Output the (X, Y) coordinate of the center of the cell containing the given text.  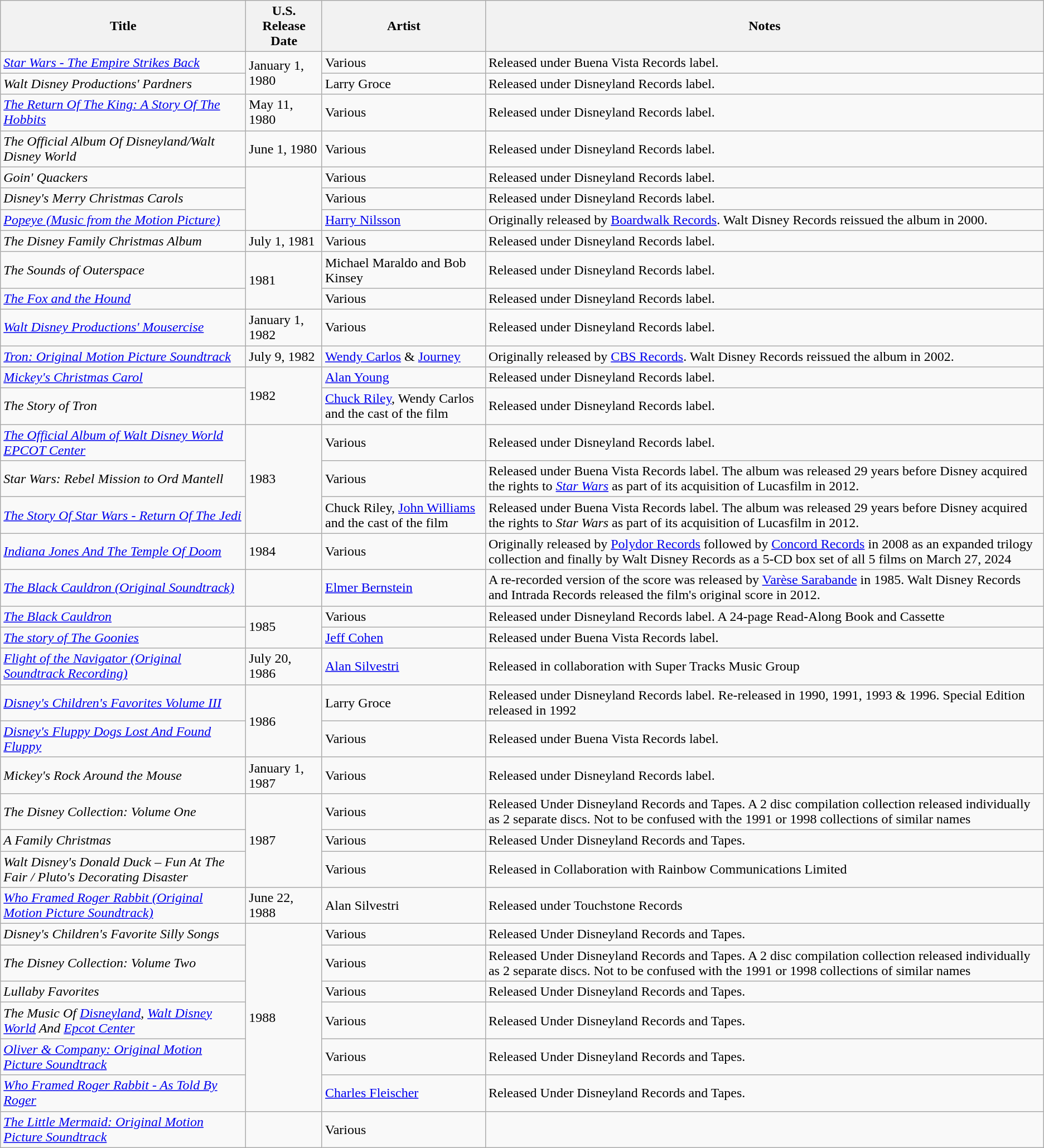
Tron: Original Motion Picture Soundtrack (123, 356)
Elmer Bernstein (404, 588)
Who Framed Roger Rabbit - As Told By Roger (123, 1093)
June 1, 1980 (284, 148)
The Return Of The King: A Story Of The Hobbits (123, 113)
Michael Maraldo and Bob Kinsey (404, 270)
Originally released by CBS Records. Walt Disney Records reissued the album in 2002. (764, 356)
1988 (284, 1017)
1983 (284, 479)
The Little Mermaid: Original Motion Picture Soundtrack (123, 1129)
Released in Collaboration with Rainbow Communications Limited (764, 869)
1981 (284, 280)
The Black Cauldron (123, 616)
The Fox and the Hound (123, 298)
The story of The Goonies (123, 638)
Mickey's Christmas Carol (123, 378)
January 1, 1987 (284, 775)
Released under Disneyland Records label. Re-released in 1990, 1991, 1993 & 1996. Special Edition released in 1992 (764, 703)
Oliver & Company: Original Motion Picture Soundtrack (123, 1057)
Star Wars: Rebel Mission to Ord Mantell (123, 479)
Released in collaboration with Super Tracks Music Group (764, 666)
Disney's Children's Favorite Silly Songs (123, 934)
Walt Disney Productions' Pardners (123, 84)
January 1, 1980 (284, 73)
Artist (404, 26)
The Story of Tron (123, 406)
The Disney Family Christmas Album (123, 241)
A Family Christmas (123, 840)
Wendy Carlos & Journey (404, 356)
The Music Of Disneyland, Walt Disney World And Epcot Center (123, 1021)
May 11, 1980 (284, 113)
July 20, 1986 (284, 666)
Goin' Quackers (123, 177)
U.S. Release Date (284, 26)
1987 (284, 840)
Lullaby Favorites (123, 992)
Chuck Riley, Wendy Carlos and the cast of the film (404, 406)
The Disney Collection: Volume Two (123, 963)
Disney's Children's Favorites Volume III (123, 703)
1986 (284, 721)
1985 (284, 627)
Indiana Jones And The Temple Of Doom (123, 551)
Harry Nilsson (404, 220)
Notes (764, 26)
Who Framed Roger Rabbit (Original Motion Picture Soundtrack) (123, 906)
Charles Fleischer (404, 1093)
Jeff Cohen (404, 638)
The Official Album of Walt Disney World EPCOT Center (123, 443)
Title (123, 26)
The Story Of Star Wars - Return Of The Jedi (123, 515)
The Black Cauldron (Original Soundtrack) (123, 588)
Popeye (Music from the Motion Picture) (123, 220)
Chuck Riley, John Williams and the cast of the film (404, 515)
Released under Touchstone Records (764, 906)
Walt Disney Productions' Mousercise (123, 327)
Flight of the Navigator (Original Soundtrack Recording) (123, 666)
Star Wars - The Empire Strikes Back (123, 62)
Disney's Fluppy Dogs Lost And Found Fluppy (123, 739)
July 1, 1981 (284, 241)
Released under Disneyland Records label. A 24-page Read-Along Book and Cassette (764, 616)
The Disney Collection: Volume One (123, 811)
Alan Young (404, 378)
July 9, 1982 (284, 356)
June 22, 1988 (284, 906)
Walt Disney's Donald Duck – Fun At The Fair / Pluto's Decorating Disaster (123, 869)
1982 (284, 396)
The Sounds of Outerspace (123, 270)
Originally released by Boardwalk Records. Walt Disney Records reissued the album in 2000. (764, 220)
Mickey's Rock Around the Mouse (123, 775)
1984 (284, 551)
January 1, 1982 (284, 327)
Disney's Merry Christmas Carols (123, 199)
The Official Album Of Disneyland/Walt Disney World (123, 148)
